Search for the cell housing the specified text and yield its [X, Y] center coordinate. 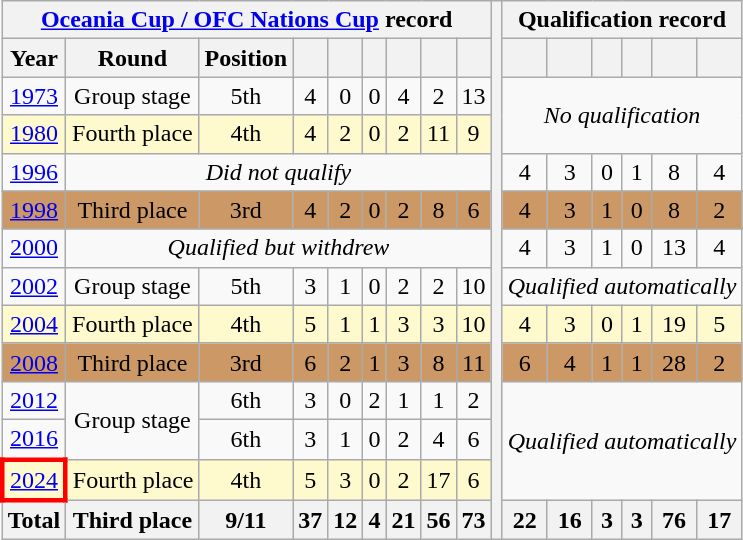
2004 [34, 324]
Position [246, 58]
1996 [34, 172]
9 [474, 134]
56 [438, 520]
2024 [34, 480]
Did not qualify [278, 172]
2016 [34, 439]
1973 [34, 96]
2000 [34, 248]
No qualification [622, 115]
28 [674, 362]
73 [474, 520]
Year [34, 58]
22 [524, 520]
37 [310, 520]
21 [404, 520]
1980 [34, 134]
19 [674, 324]
12 [346, 520]
Total [34, 520]
9/11 [246, 520]
2008 [34, 362]
Round [132, 58]
2012 [34, 400]
76 [674, 520]
Oceania Cup / OFC Nations Cup record [246, 20]
16 [570, 520]
Qualified but withdrew [278, 248]
Qualification record [622, 20]
1998 [34, 210]
2002 [34, 286]
